Pinpoint the cell where the given text exists, returning its [x, y] midpoint coordinate. 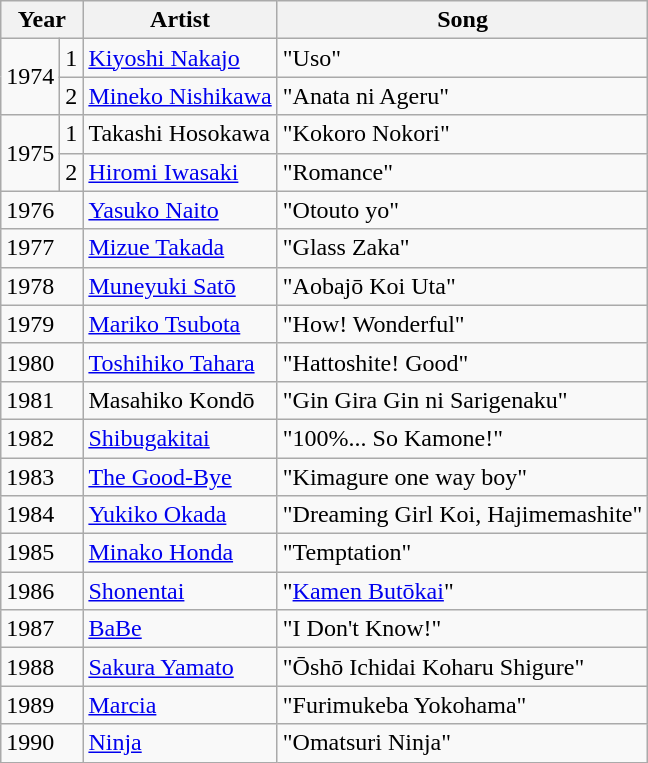
Marcia [180, 705]
1990 [42, 743]
"Omatsuri Ninja" [462, 743]
Muneyuki Satō [180, 286]
Mizue Takada [180, 248]
Hiromi Iwasaki [180, 172]
1988 [42, 667]
"Kimagure one way boy" [462, 477]
"How! Wonderful" [462, 324]
Song [462, 20]
"Gin Gira Gin ni Sarigenaku" [462, 400]
1986 [42, 591]
Shibugakitai [180, 438]
1983 [42, 477]
"Kamen Butōkai" [462, 591]
"Anata ni Ageru" [462, 96]
"Dreaming Girl Koi, Hajimemashite" [462, 515]
Ninja [180, 743]
Masahiko Kondō [180, 400]
Year [42, 20]
1980 [42, 362]
"Ōshō Ichidai Koharu Shigure" [462, 667]
1974 [30, 77]
"Aobajō Koi Uta" [462, 286]
BaBe [180, 629]
1987 [42, 629]
1989 [42, 705]
"Hattoshite! Good" [462, 362]
1985 [42, 553]
1982 [42, 438]
1978 [42, 286]
Mariko Tsubota [180, 324]
Yukiko Okada [180, 515]
"Uso" [462, 58]
"Temptation" [462, 553]
"I Don't Know!" [462, 629]
"Otouto yo" [462, 210]
Shonentai [180, 591]
1976 [42, 210]
Yasuko Naito [180, 210]
"Furimukeba Yokohama" [462, 705]
"Glass Zaka" [462, 248]
The Good-Bye [180, 477]
"Romance" [462, 172]
1975 [30, 153]
Kiyoshi Nakajo [180, 58]
"100%... So Kamone!" [462, 438]
Takashi Hosokawa [180, 134]
1981 [42, 400]
Artist [180, 20]
1979 [42, 324]
Minako Honda [180, 553]
1977 [42, 248]
1984 [42, 515]
"Kokoro Nokori" [462, 134]
Sakura Yamato [180, 667]
Toshihiko Tahara [180, 362]
Mineko Nishikawa [180, 96]
